Identify which cell holds the provided text, then report its [x, y] central coordinate. 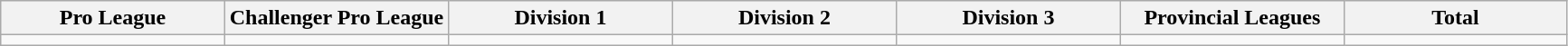
Division 3 [1008, 18]
Division 1 [561, 18]
Provincial Leagues [1232, 18]
Total [1456, 18]
Challenger Pro League [337, 18]
Pro League [112, 18]
Division 2 [784, 18]
